Search for the cell housing the specified text and yield its [X, Y] center coordinate. 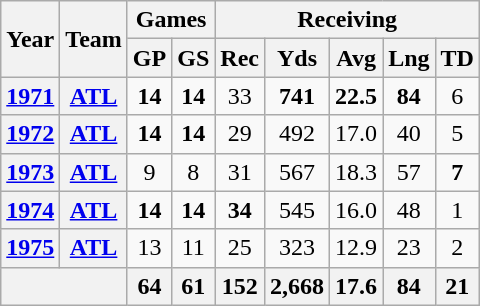
18.3 [356, 172]
16.0 [356, 210]
40 [409, 134]
1972 [30, 134]
152 [240, 286]
Year [30, 39]
33 [240, 96]
6 [457, 96]
Yds [298, 58]
12.9 [356, 248]
492 [298, 134]
GS [194, 58]
567 [298, 172]
17.0 [356, 134]
545 [298, 210]
17.6 [356, 286]
13 [149, 248]
11 [194, 248]
Lng [409, 58]
9 [149, 172]
34 [240, 210]
57 [409, 172]
GP [149, 58]
5 [457, 134]
48 [409, 210]
1971 [30, 96]
TD [457, 58]
64 [149, 286]
8 [194, 172]
1975 [30, 248]
29 [240, 134]
2,668 [298, 286]
1973 [30, 172]
7 [457, 172]
21 [457, 286]
Games [170, 20]
23 [409, 248]
1974 [30, 210]
Receiving [348, 20]
1 [457, 210]
25 [240, 248]
61 [194, 286]
Team [94, 39]
2 [457, 248]
Rec [240, 58]
Avg [356, 58]
741 [298, 96]
31 [240, 172]
323 [298, 248]
22.5 [356, 96]
